Locate the cell with the specified text and output its [X, Y] center coordinate. 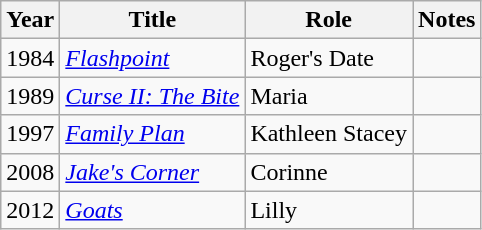
Flashpoint [152, 58]
Title [152, 20]
Corinne [329, 172]
Jake's Corner [152, 172]
Notes [447, 20]
Role [329, 20]
1989 [30, 96]
1997 [30, 134]
Curse II: The Bite [152, 96]
Goats [152, 210]
Lilly [329, 210]
Year [30, 20]
Roger's Date [329, 58]
1984 [30, 58]
2012 [30, 210]
Family Plan [152, 134]
2008 [30, 172]
Maria [329, 96]
Kathleen Stacey [329, 134]
